Scan for the cell matching the given text and deliver its (x, y) coordinate at center. 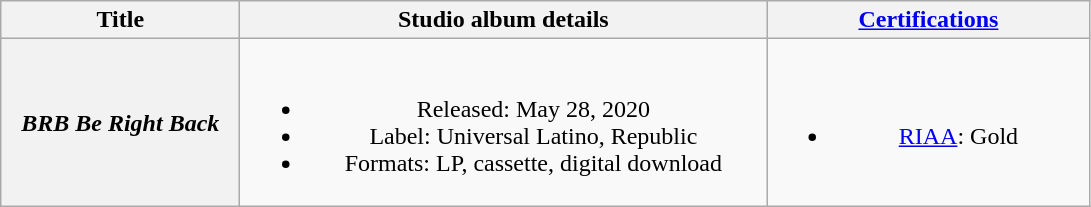
Released: May 28, 2020Label: Universal Latino, RepublicFormats: LP, cassette, digital download (504, 122)
Certifications (928, 20)
RIAA: Gold (928, 122)
Studio album details (504, 20)
BRB Be Right Back (120, 122)
Title (120, 20)
